Scan for the cell matching the given text and deliver its [X, Y] coordinate at center. 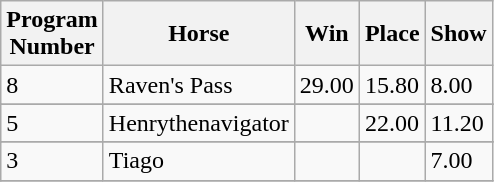
11.20 [458, 123]
Show [458, 34]
29.00 [326, 85]
5 [52, 123]
Henrythenavigator [198, 123]
Horse [198, 34]
15.80 [392, 85]
Tiago [198, 161]
Place [392, 34]
ProgramNumber [52, 34]
8 [52, 85]
8.00 [458, 85]
7.00 [458, 161]
Raven's Pass [198, 85]
Win [326, 34]
22.00 [392, 123]
3 [52, 161]
